Pinpoint the cell where the given text exists, returning its (X, Y) midpoint coordinate. 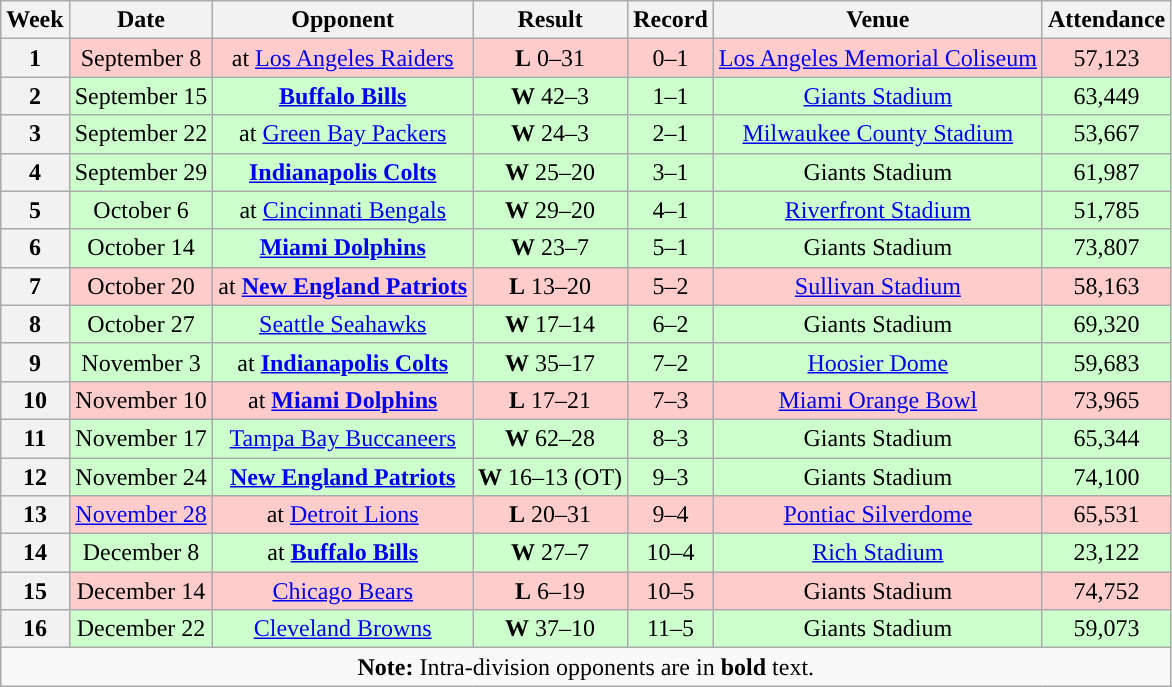
3 (35, 134)
September 22 (141, 134)
at Green Bay Packers (343, 134)
11 (35, 438)
Cleveland Browns (343, 629)
W 27–7 (550, 553)
7–3 (671, 400)
at Miami Dolphins (343, 400)
W 42–3 (550, 96)
53,667 (1106, 134)
1–1 (671, 96)
73,965 (1106, 400)
Attendance (1106, 20)
November 28 (141, 515)
11–5 (671, 629)
Venue (878, 20)
at Detroit Lions (343, 515)
Tampa Bay Buccaneers (343, 438)
12 (35, 477)
W 24–3 (550, 134)
2–1 (671, 134)
November 17 (141, 438)
74,752 (1106, 591)
10–5 (671, 591)
Los Angeles Memorial Coliseum (878, 58)
10 (35, 400)
7–2 (671, 362)
8–3 (671, 438)
Date (141, 20)
W 62–28 (550, 438)
5 (35, 210)
6–2 (671, 324)
7 (35, 286)
13 (35, 515)
2 (35, 96)
Buffalo Bills (343, 96)
69,320 (1106, 324)
61,987 (1106, 172)
0–1 (671, 58)
10–4 (671, 553)
Pontiac Silverdome (878, 515)
6 (35, 248)
4–1 (671, 210)
September 29 (141, 172)
at Los Angeles Raiders (343, 58)
Note: Intra-division opponents are in bold text. (586, 667)
W 25–20 (550, 172)
at Buffalo Bills (343, 553)
5–2 (671, 286)
November 3 (141, 362)
59,683 (1106, 362)
at New England Patriots (343, 286)
Miami Orange Bowl (878, 400)
9 (35, 362)
16 (35, 629)
Seattle Seahawks (343, 324)
Hoosier Dome (878, 362)
October 14 (141, 248)
L 6–19 (550, 591)
Miami Dolphins (343, 248)
L 0–31 (550, 58)
December 14 (141, 591)
5–1 (671, 248)
Milwaukee County Stadium (878, 134)
September 15 (141, 96)
58,163 (1106, 286)
W 23–7 (550, 248)
October 6 (141, 210)
L 13–20 (550, 286)
3–1 (671, 172)
W 17–14 (550, 324)
63,449 (1106, 96)
October 27 (141, 324)
51,785 (1106, 210)
L 20–31 (550, 515)
73,807 (1106, 248)
4 (35, 172)
23,122 (1106, 553)
1 (35, 58)
November 10 (141, 400)
W 37–10 (550, 629)
Riverfront Stadium (878, 210)
W 35–17 (550, 362)
at Cincinnati Bengals (343, 210)
Indianapolis Colts (343, 172)
15 (35, 591)
Record (671, 20)
65,531 (1106, 515)
November 24 (141, 477)
57,123 (1106, 58)
December 22 (141, 629)
Chicago Bears (343, 591)
65,344 (1106, 438)
October 20 (141, 286)
at Indianapolis Colts (343, 362)
8 (35, 324)
New England Patriots (343, 477)
L 17–21 (550, 400)
W 16–13 (OT) (550, 477)
Week (35, 20)
Rich Stadium (878, 553)
Sullivan Stadium (878, 286)
Result (550, 20)
9–4 (671, 515)
74,100 (1106, 477)
9–3 (671, 477)
Opponent (343, 20)
September 8 (141, 58)
14 (35, 553)
59,073 (1106, 629)
December 8 (141, 553)
W 29–20 (550, 210)
